Scan for the cell matching the given text and deliver its (X, Y) coordinate at center. 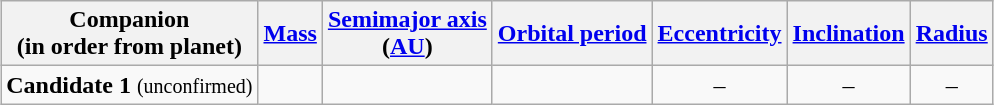
Inclination (848, 34)
Mass (290, 34)
Eccentricity (720, 34)
Radius (952, 34)
Candidate 1 (unconfirmed) (130, 85)
Orbital period (572, 34)
Companion (in order from planet) (130, 34)
Semimajor axis(AU) (407, 34)
